Detect which cell encompasses the target text, then output its (x, y) center coordinate. 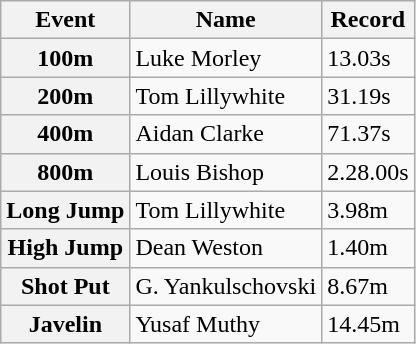
G. Yankulschovski (226, 286)
Event (66, 20)
High Jump (66, 248)
200m (66, 96)
800m (66, 172)
3.98m (368, 210)
1.40m (368, 248)
Luke Morley (226, 58)
Aidan Clarke (226, 134)
Yusaf Muthy (226, 324)
13.03s (368, 58)
Name (226, 20)
Record (368, 20)
Dean Weston (226, 248)
2.28.00s (368, 172)
31.19s (368, 96)
8.67m (368, 286)
Shot Put (66, 286)
Javelin (66, 324)
Louis Bishop (226, 172)
14.45m (368, 324)
Long Jump (66, 210)
100m (66, 58)
400m (66, 134)
71.37s (368, 134)
